Find where the given text appears and provide that cell's center as (X, Y) coordinate. 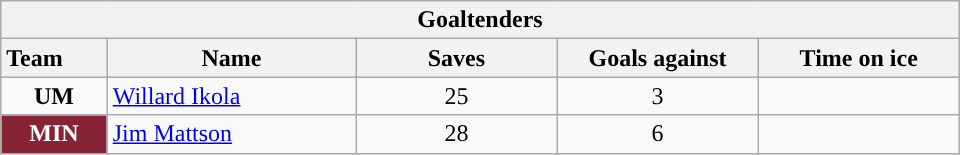
25 (456, 96)
Goals against (658, 58)
28 (456, 134)
UM (54, 96)
Time on ice (858, 58)
Goaltenders (480, 20)
Willard Ikola (232, 96)
Name (232, 58)
6 (658, 134)
MIN (54, 134)
Saves (456, 58)
Team (54, 58)
Jim Mattson (232, 134)
3 (658, 96)
